Determine the [X, Y] coordinate at the center of the cell enclosing the given text.  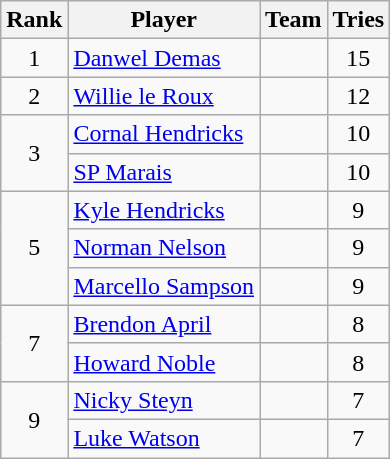
15 [358, 58]
Willie le Roux [164, 96]
2 [34, 96]
Luke Watson [164, 438]
1 [34, 58]
5 [34, 248]
Nicky Steyn [164, 400]
Howard Noble [164, 362]
Tries [358, 20]
Team [294, 20]
Marcello Sampson [164, 286]
SP Marais [164, 172]
3 [34, 153]
Brendon April [164, 324]
Norman Nelson [164, 248]
12 [358, 96]
Player [164, 20]
Cornal Hendricks [164, 134]
Danwel Demas [164, 58]
Kyle Hendricks [164, 210]
Rank [34, 20]
